Locate the cell with the specified text and output its [x, y] center coordinate. 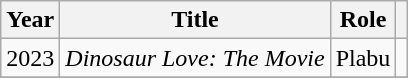
Role [363, 20]
Dinosaur Love: The Movie [195, 58]
2023 [30, 58]
Year [30, 20]
Plabu [363, 58]
Title [195, 20]
